For the text-containing cell, return its midpoint in [x, y] coordinate format. 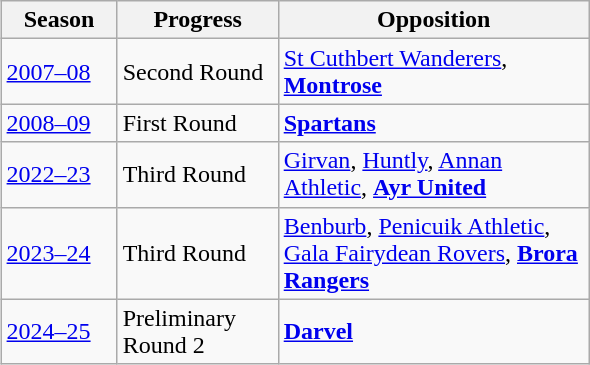
Season [59, 20]
Opposition [434, 20]
Girvan, Huntly, Annan Athletic, Ayr United [434, 174]
2023–24 [59, 253]
First Round [198, 123]
2024–25 [59, 332]
Darvel [434, 332]
Preliminary Round 2 [198, 332]
2008–09 [59, 123]
St Cuthbert Wanderers, Montrose [434, 72]
2022–23 [59, 174]
2007–08 [59, 72]
Benburb, Penicuik Athletic, Gala Fairydean Rovers, Brora Rangers [434, 253]
Spartans [434, 123]
Progress [198, 20]
Second Round [198, 72]
